Return [x, y] of the center of cell containing provided text 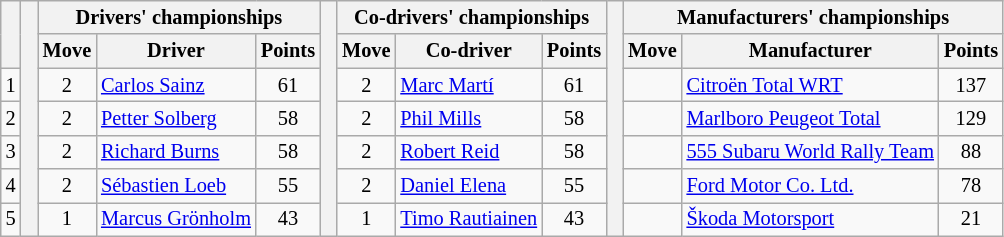
Petter Solberg [176, 118]
5 [11, 219]
Manufacturer [810, 51]
3 [11, 152]
4 [11, 186]
Marc Martí [468, 85]
Drivers' championships [179, 17]
129 [971, 118]
Co-drivers' championships [472, 17]
555 Subaru World Rally Team [810, 152]
Škoda Motorsport [810, 219]
78 [971, 186]
Ford Motor Co. Ltd. [810, 186]
Driver [176, 51]
Timo Rautiainen [468, 219]
Manufacturers' championships [813, 17]
Richard Burns [176, 152]
21 [971, 219]
Marlboro Peugeot Total [810, 118]
Citroën Total WRT [810, 85]
Phil Mills [468, 118]
137 [971, 85]
Robert Reid [468, 152]
Carlos Sainz [176, 85]
Sébastien Loeb [176, 186]
88 [971, 152]
Co-driver [468, 51]
Marcus Grönholm [176, 219]
Daniel Elena [468, 186]
